Locate the cell with the specified text and output its (X, Y) center coordinate. 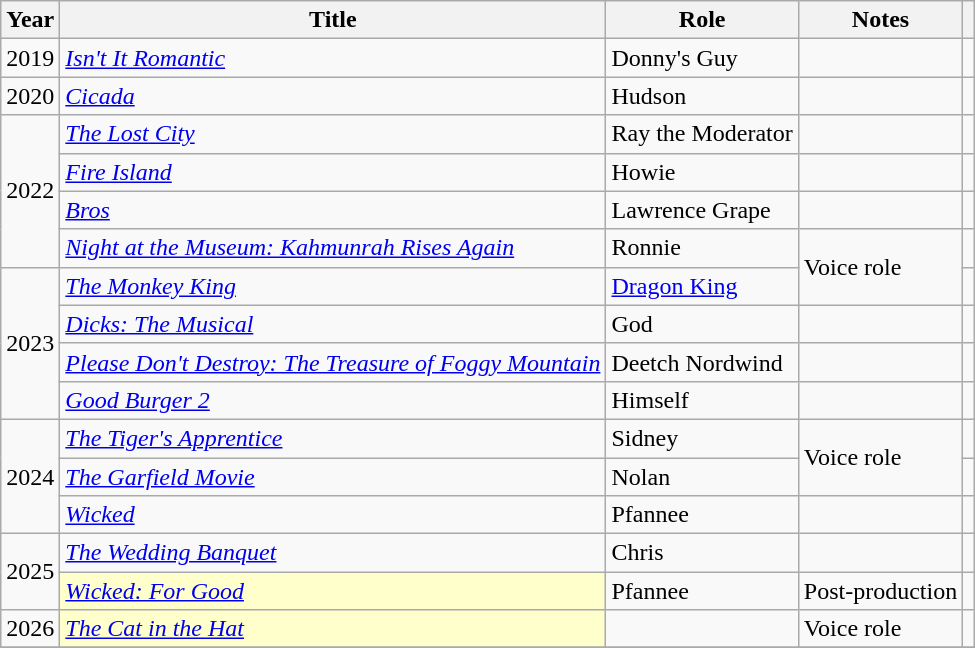
Ray the Moderator (702, 134)
Bros (333, 210)
Dicks: The Musical (333, 324)
Cicada (333, 96)
The Garfield Movie (333, 477)
2024 (30, 476)
Notes (880, 20)
Howie (702, 172)
Chris (702, 553)
Nolan (702, 477)
Good Burger 2 (333, 400)
Donny's Guy (702, 58)
Title (333, 20)
The Tiger's Apprentice (333, 438)
Wicked (333, 515)
Isn't It Romantic (333, 58)
2025 (30, 572)
Himself (702, 400)
Dragon King (702, 286)
Sidney (702, 438)
Fire Island (333, 172)
The Lost City (333, 134)
Night at the Museum: Kahmunrah Rises Again (333, 248)
The Wedding Banquet (333, 553)
Ronnie (702, 248)
Post-production (880, 591)
2023 (30, 343)
2026 (30, 629)
Lawrence Grape (702, 210)
Deetch Nordwind (702, 362)
Year (30, 20)
2022 (30, 191)
God (702, 324)
Wicked: For Good (333, 591)
2019 (30, 58)
2020 (30, 96)
Please Don't Destroy: The Treasure of Foggy Mountain (333, 362)
Role (702, 20)
The Monkey King (333, 286)
The Cat in the Hat (333, 629)
Hudson (702, 96)
